For the text-containing cell, return its midpoint in [X, Y] coordinate format. 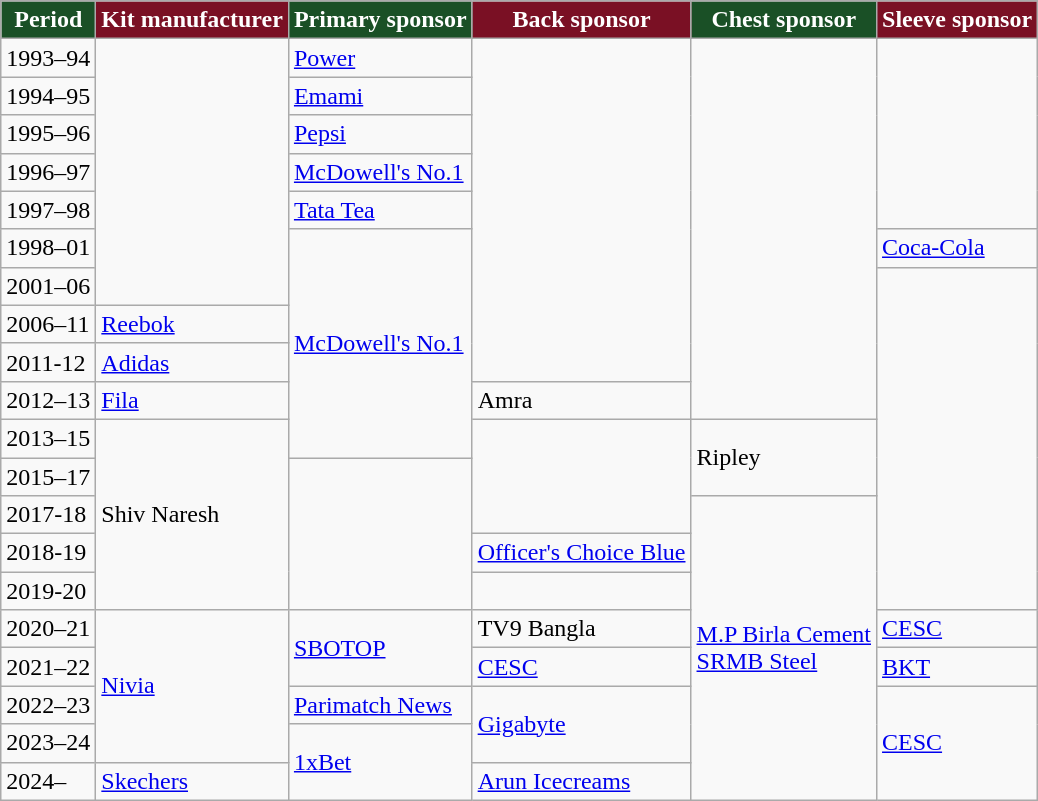
TV9 Bangla [582, 629]
Shiv Naresh [192, 514]
2021–22 [48, 667]
2015–17 [48, 477]
1998–01 [48, 248]
Adidas [192, 362]
2022–23 [48, 705]
2011-12 [48, 362]
Gigabyte [582, 724]
1xBet [380, 762]
Period [48, 20]
Sleeve sponsor [958, 20]
Parimatch News [380, 705]
2024– [48, 781]
Primary sponsor [380, 20]
M.P Birla CementSRMB Steel [784, 648]
Reebok [192, 324]
2018-19 [48, 553]
1997–98 [48, 210]
Amra [582, 400]
Back sponsor [582, 20]
Coca-Cola [958, 248]
Nivia [192, 686]
Tata Tea [380, 210]
Emami [380, 96]
1993–94 [48, 58]
BKT [958, 667]
1995–96 [48, 134]
2012–13 [48, 400]
Skechers [192, 781]
Power [380, 58]
2020–21 [48, 629]
SBOTOP [380, 648]
Fila [192, 400]
Arun Icecreams [582, 781]
1994–95 [48, 96]
2006–11 [48, 324]
2023–24 [48, 743]
Kit manufacturer [192, 20]
1996–97 [48, 172]
Officer's Choice Blue [582, 553]
Ripley [784, 457]
2013–15 [48, 438]
Pepsi [380, 134]
2017-18 [48, 515]
Chest sponsor [784, 20]
2001–06 [48, 286]
2019-20 [48, 591]
